Search for the cell housing the specified text and yield its [X, Y] center coordinate. 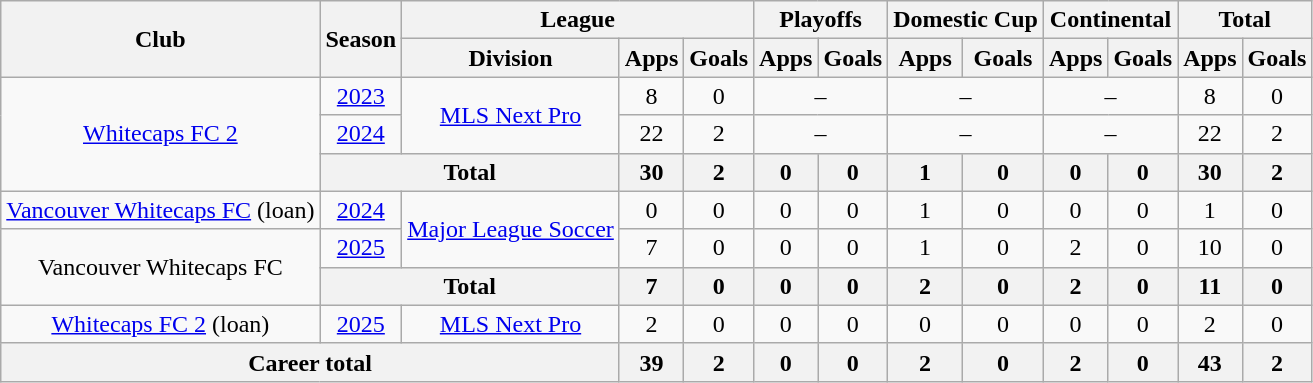
Domestic Cup [966, 20]
League [578, 20]
43 [1210, 362]
10 [1210, 248]
Club [160, 39]
Whitecaps FC 2 (loan) [160, 324]
Career total [310, 362]
Vancouver Whitecaps FC [160, 267]
Playoffs [821, 20]
2023 [361, 96]
39 [651, 362]
Vancouver Whitecaps FC (loan) [160, 210]
Major League Soccer [511, 229]
Continental [1110, 20]
Whitecaps FC 2 [160, 134]
Season [361, 39]
11 [1210, 286]
Division [511, 58]
